For the text-containing cell, return its midpoint in [x, y] coordinate format. 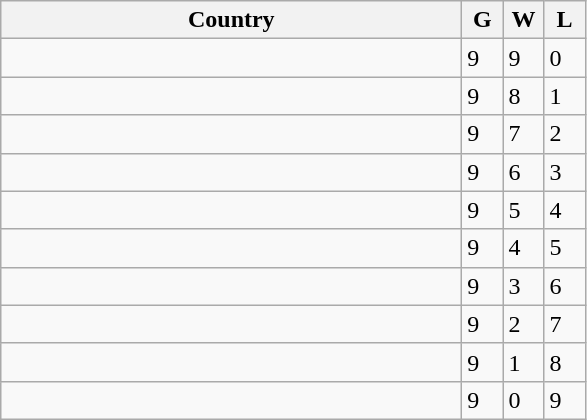
G [482, 20]
Country [232, 20]
W [524, 20]
L [564, 20]
